Search for the cell housing the specified text and yield its [x, y] center coordinate. 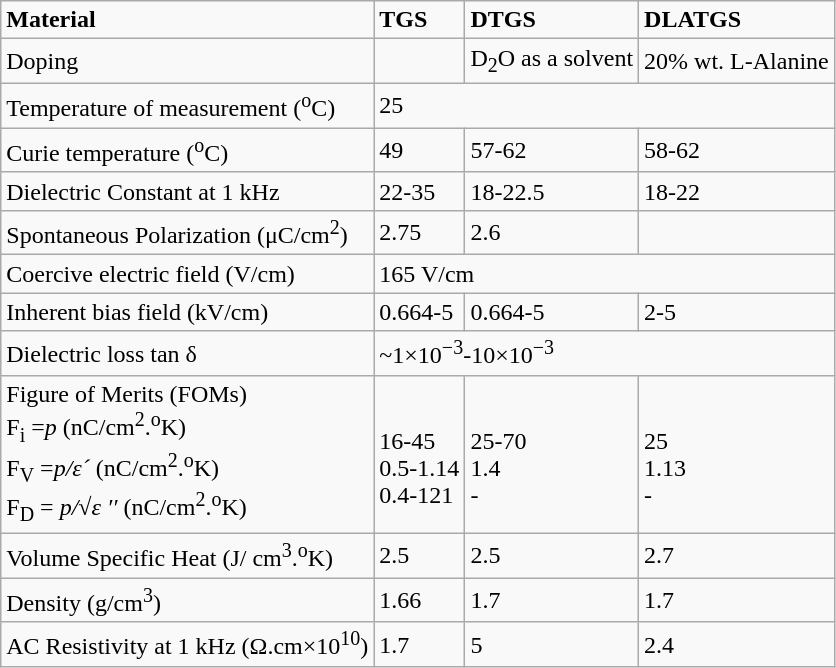
Temperature of measurement (oC) [188, 106]
2.7 [737, 556]
Coercive electric field (V/cm) [188, 274]
251.13- [737, 454]
Curie temperature (oC) [188, 150]
49 [420, 150]
2-5 [737, 312]
25-701.4- [552, 454]
22-35 [420, 191]
Density (g/cm3) [188, 600]
AC Resistivity at 1 kHz (Ω.cm×1010) [188, 644]
Dielectric loss tan δ [188, 354]
Dielectric Constant at 1 kHz [188, 191]
2.4 [737, 644]
Figure of Merits (FOMs)Fi =p (nC/cm2.oK)FV =p/ε´ (nC/cm2.oK)FD = p/√ε ′′ (nC/cm2.oK) [188, 454]
18-22.5 [552, 191]
Inherent bias field (kV/cm) [188, 312]
25 [604, 106]
2.6 [552, 232]
~1×10−3-10×10−3 [604, 354]
2.75 [420, 232]
5 [552, 644]
Doping [188, 61]
58-62 [737, 150]
DTGS [552, 20]
16-450.5-1.140.4-121 [420, 454]
D2O as a solvent [552, 61]
TGS [420, 20]
Material [188, 20]
20% wt. L-Alanine [737, 61]
Spontaneous Polarization (μC/cm2) [188, 232]
1.66 [420, 600]
165 V/cm [604, 274]
DLATGS [737, 20]
57-62 [552, 150]
Volume Specific Heat (J/ cm3.oK) [188, 556]
18-22 [737, 191]
